Return (X, Y) of the center of cell containing provided text 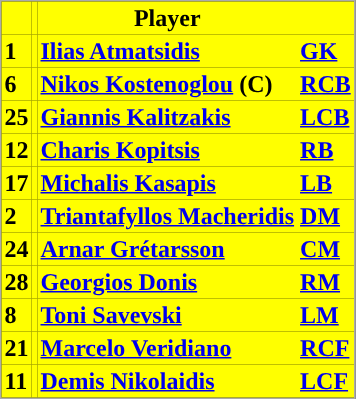
1 (17, 50)
Michalis Kasapis (168, 182)
LCB (326, 116)
Player (168, 18)
Arnar Grétarsson (168, 248)
Nikos Kostenoglou (C) (168, 84)
Ilias Atmatsidis (168, 50)
8 (17, 314)
Toni Savevski (168, 314)
RB (326, 150)
Giannis Kalitzakis (168, 116)
17 (17, 182)
DM (326, 216)
CM (326, 248)
GK (326, 50)
RCF (326, 348)
Demis Nikolaidis (168, 380)
RCB (326, 84)
11 (17, 380)
Triantafyllos Macheridis (168, 216)
Charis Kopitsis (168, 150)
LM (326, 314)
2 (17, 216)
LCF (326, 380)
25 (17, 116)
24 (17, 248)
21 (17, 348)
28 (17, 282)
12 (17, 150)
RM (326, 282)
LB (326, 182)
Georgios Donis (168, 282)
6 (17, 84)
Marcelo Veridiano (168, 348)
